From the cell containing the given text, extract its center point as [x, y] coordinate. 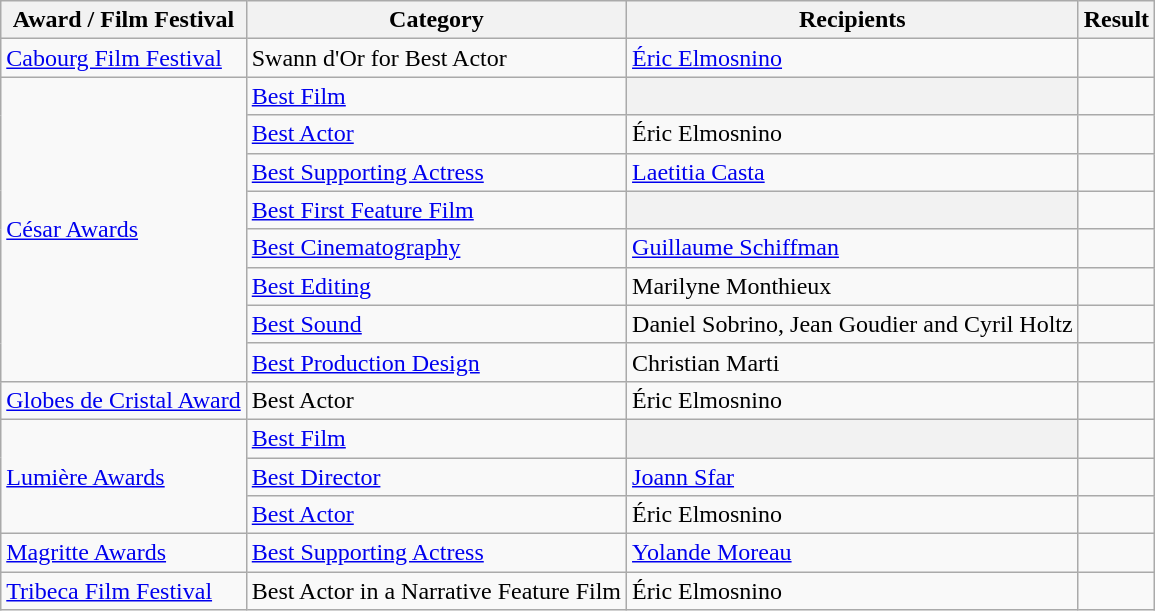
Christian Marti [853, 362]
Best Sound [436, 324]
Guillaume Schiffman [853, 248]
Best Editing [436, 286]
Category [436, 20]
Best Production Design [436, 362]
Laetitia Casta [853, 172]
Yolande Moreau [853, 553]
Best Actor in a Narrative Feature Film [436, 591]
Daniel Sobrino, Jean Goudier and Cyril Holtz [853, 324]
Lumière Awards [124, 476]
Recipients [853, 20]
Joann Sfar [853, 477]
Best Cinematography [436, 248]
Result [1116, 20]
Swann d'Or for Best Actor [436, 58]
Marilyne Monthieux [853, 286]
Best First Feature Film [436, 210]
Globes de Cristal Award [124, 400]
Best Director [436, 477]
Award / Film Festival [124, 20]
Cabourg Film Festival [124, 58]
César Awards [124, 229]
Magritte Awards [124, 553]
Tribeca Film Festival [124, 591]
